Pinpoint the cell where the given text exists, returning its (x, y) midpoint coordinate. 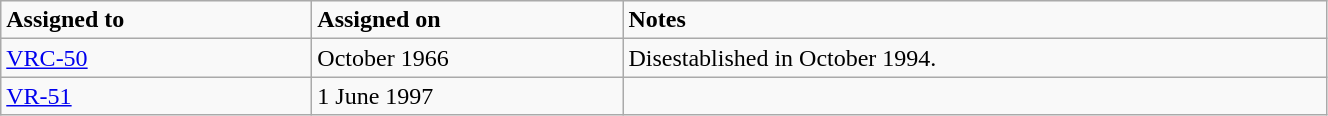
October 1966 (468, 58)
VRC-50 (156, 58)
Disestablished in October 1994. (975, 58)
Notes (975, 20)
VR-51 (156, 96)
Assigned on (468, 20)
1 June 1997 (468, 96)
Assigned to (156, 20)
